Identify which cell holds the provided text, then report its (x, y) central coordinate. 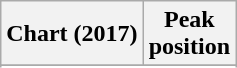
Peakposition (189, 34)
Chart (2017) (72, 34)
